Provide the (x, y) coordinate of the cell's center where the given text is located.  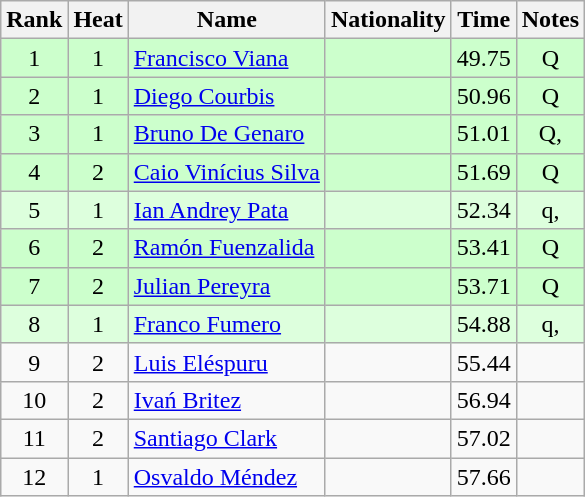
54.88 (484, 324)
Time (484, 20)
Diego Courbis (226, 96)
49.75 (484, 58)
51.69 (484, 172)
51.01 (484, 134)
50.96 (484, 96)
Franco Fumero (226, 324)
Santiago Clark (226, 438)
53.71 (484, 286)
Francisco Viana (226, 58)
Julian Pereyra (226, 286)
Heat (98, 20)
4 (34, 172)
10 (34, 400)
Luis Eléspuru (226, 362)
8 (34, 324)
Ramón Fuenzalida (226, 248)
57.66 (484, 477)
11 (34, 438)
Ian Andrey Pata (226, 210)
Osvaldo Méndez (226, 477)
7 (34, 286)
6 (34, 248)
52.34 (484, 210)
3 (34, 134)
5 (34, 210)
9 (34, 362)
12 (34, 477)
Bruno De Genaro (226, 134)
Rank (34, 20)
57.02 (484, 438)
Nationality (388, 20)
56.94 (484, 400)
Caio Vinícius Silva (226, 172)
55.44 (484, 362)
Notes (550, 20)
53.41 (484, 248)
Ivań Britez (226, 400)
Q, (550, 134)
Name (226, 20)
